Locate the cell with the specified text and output its [x, y] center coordinate. 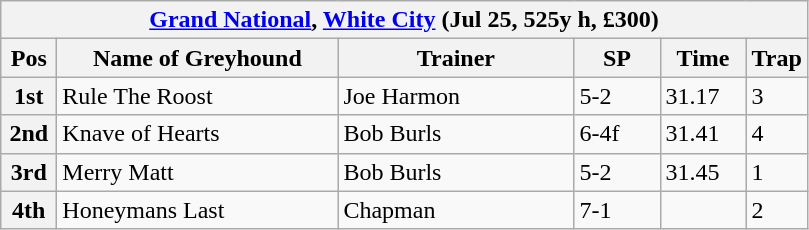
31.17 [703, 96]
Name of Greyhound [198, 58]
31.45 [703, 172]
Knave of Hearts [198, 134]
Time [703, 58]
Trainer [456, 58]
1st [29, 96]
6-4f [617, 134]
Rule The Roost [198, 96]
SP [617, 58]
7-1 [617, 210]
31.41 [703, 134]
Merry Matt [198, 172]
1 [776, 172]
4th [29, 210]
3 [776, 96]
Chapman [456, 210]
Honeymans Last [198, 210]
4 [776, 134]
Grand National, White City (Jul 25, 525y h, £300) [404, 20]
3rd [29, 172]
Trap [776, 58]
Joe Harmon [456, 96]
2 [776, 210]
Pos [29, 58]
2nd [29, 134]
